Output the [x, y] coordinate of the center of the cell containing the given text.  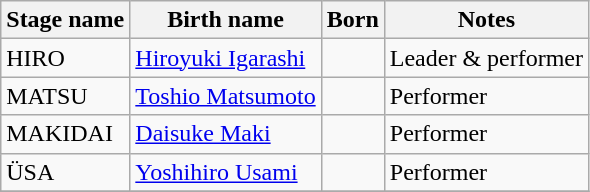
ÜSA [66, 172]
Leader & performer [486, 58]
Born [352, 20]
Stage name [66, 20]
Daisuke Maki [226, 134]
Yoshihiro Usami [226, 172]
Toshio Matsumoto [226, 96]
HIRO [66, 58]
Hiroyuki Igarashi [226, 58]
Birth name [226, 20]
Notes [486, 20]
MATSU [66, 96]
MAKIDAI [66, 134]
